Provide the [x, y] coordinate of the cell's center where the given text is located.  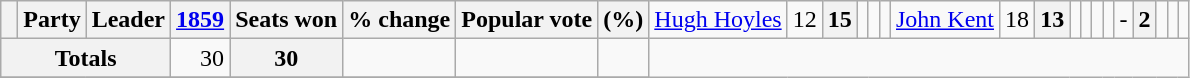
13 [1052, 20]
Popular vote [527, 20]
Hugh Hoyles [718, 20]
1859 [200, 20]
Party [52, 20]
2 [1144, 20]
% change [400, 20]
Seats won [286, 20]
18 [1018, 20]
Leader [128, 20]
Totals [86, 58]
- [1124, 20]
12 [804, 20]
(%) [624, 20]
John Kent [944, 20]
15 [840, 20]
